Output the [X, Y] coordinate of the center of the cell containing the given text.  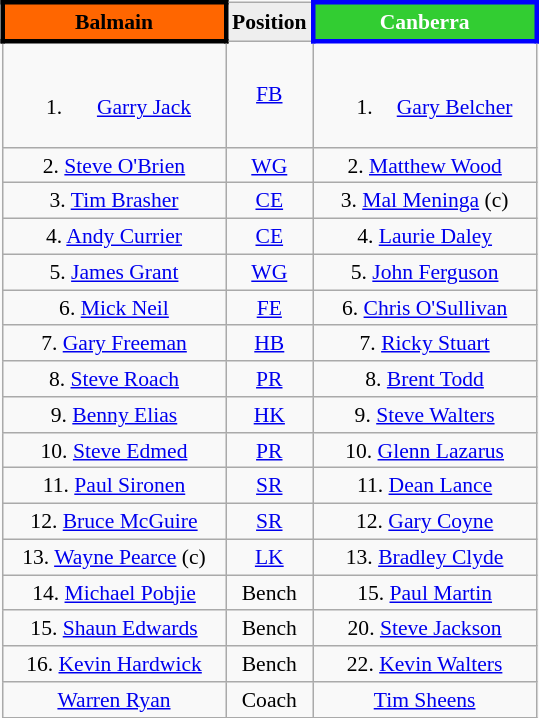
15. Paul Martin [424, 593]
11. Dean Lance [424, 486]
22. Kevin Walters [424, 664]
Tim Sheens [424, 700]
LK [270, 557]
13. Bradley Clyde [424, 557]
Warren Ryan [114, 700]
HK [270, 415]
15. Shaun Edwards [114, 628]
7. Gary Freeman [114, 343]
10. Glenn Lazarus [424, 450]
9. Steve Walters [424, 415]
6. Mick Neil [114, 308]
Coach [270, 700]
8. Brent Todd [424, 379]
Garry Jack [114, 94]
5. James Grant [114, 272]
16. Kevin Hardwick [114, 664]
10. Steve Edmed [114, 450]
FB [270, 94]
Gary Belcher [424, 94]
3. Mal Meninga (c) [424, 201]
Balmain [114, 22]
4. Andy Currier [114, 237]
2. Matthew Wood [424, 165]
FE [270, 308]
3. Tim Brasher [114, 201]
14. Michael Pobjie [114, 593]
2. Steve O'Brien [114, 165]
12. Gary Coyne [424, 522]
Canberra [424, 22]
5. John Ferguson [424, 272]
8. Steve Roach [114, 379]
Position [270, 22]
9. Benny Elias [114, 415]
7. Ricky Stuart [424, 343]
6. Chris O'Sullivan [424, 308]
HB [270, 343]
20. Steve Jackson [424, 628]
4. Laurie Daley [424, 237]
13. Wayne Pearce (c) [114, 557]
11. Paul Sironen [114, 486]
12. Bruce McGuire [114, 522]
